From the cell containing the given text, extract its center point as (X, Y) coordinate. 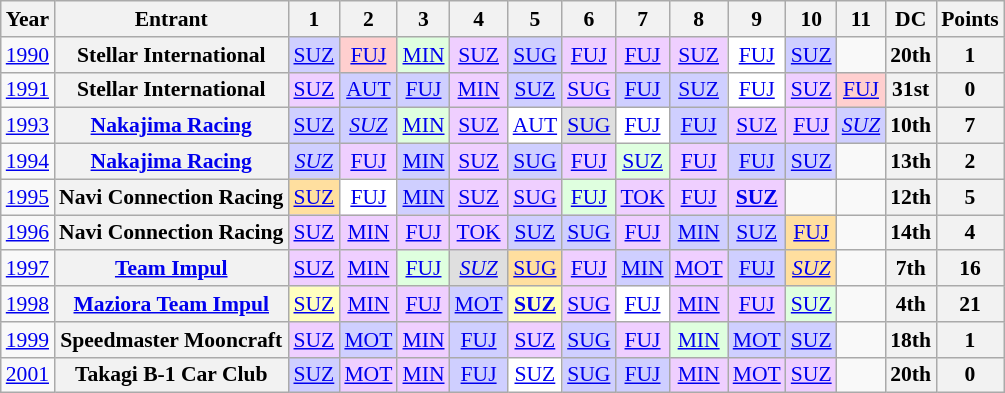
9 (757, 19)
Speedmaster Mooncraft (171, 340)
1999 (28, 340)
1998 (28, 304)
21 (970, 304)
Entrant (171, 19)
1994 (28, 162)
DC (910, 19)
1997 (28, 269)
18th (910, 340)
Points (970, 19)
12th (910, 197)
16 (970, 269)
1995 (28, 197)
14th (910, 233)
6 (588, 19)
Team Impul (171, 269)
Year (28, 19)
4th (910, 304)
13th (910, 162)
11 (862, 19)
8 (699, 19)
Takagi B-1 Car Club (171, 375)
1990 (28, 55)
10 (812, 19)
1991 (28, 90)
3 (423, 19)
1993 (28, 126)
1996 (28, 233)
Maziora Team Impul (171, 304)
10th (910, 126)
7th (910, 269)
2001 (28, 375)
31st (910, 90)
